Return the [X, Y] coordinate for the center point of the cell that contains the specified text.  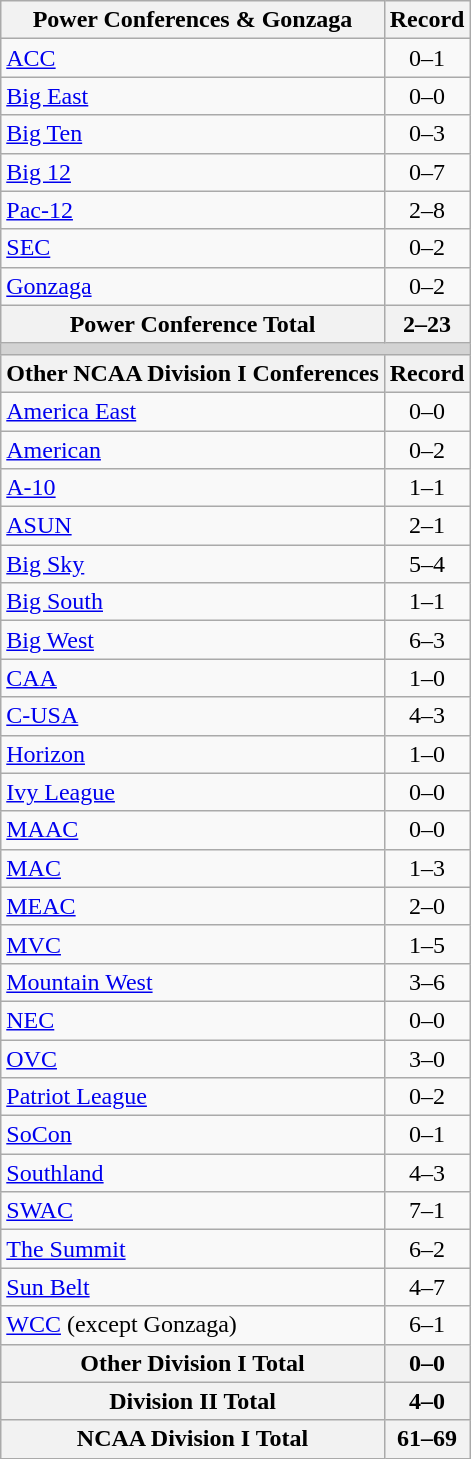
ACC [193, 58]
0–7 [427, 172]
Patriot League [193, 1097]
6–3 [427, 640]
2–1 [427, 526]
1–5 [427, 944]
MVC [193, 944]
2–0 [427, 906]
6–2 [427, 1249]
Gonzaga [193, 286]
Other Division I Total [193, 1363]
MAAC [193, 830]
61–69 [427, 1439]
7–1 [427, 1211]
Sun Belt [193, 1287]
WCC (except Gonzaga) [193, 1325]
Big West [193, 640]
Big 12 [193, 172]
Pac-12 [193, 210]
0–3 [427, 134]
2–8 [427, 210]
Big East [193, 96]
America East [193, 411]
6–1 [427, 1325]
SoCon [193, 1135]
ASUN [193, 526]
Horizon [193, 754]
A-10 [193, 488]
MEAC [193, 906]
Mountain West [193, 982]
5–4 [427, 564]
1–3 [427, 868]
3–0 [427, 1059]
NEC [193, 1020]
CAA [193, 678]
American [193, 449]
Other NCAA Division I Conferences [193, 373]
2–23 [427, 324]
SWAC [193, 1211]
The Summit [193, 1249]
3–6 [427, 982]
Division II Total [193, 1401]
4–0 [427, 1401]
NCAA Division I Total [193, 1439]
C-USA [193, 716]
Big Ten [193, 134]
4–7 [427, 1287]
OVC [193, 1059]
Ivy League [193, 792]
Power Conferences & Gonzaga [193, 20]
Big Sky [193, 564]
Southland [193, 1173]
SEC [193, 248]
Power Conference Total [193, 324]
Big South [193, 602]
MAC [193, 868]
